Scan for the cell matching the given text and deliver its [X, Y] coordinate at center. 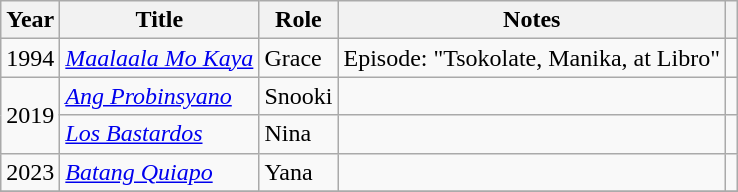
Maalaala Mo Kaya [160, 58]
Batang Quiapo [160, 172]
Yana [298, 172]
Nina [298, 134]
Notes [532, 20]
Role [298, 20]
Grace [298, 58]
2019 [30, 115]
Episode: "Tsokolate, Manika, at Libro" [532, 58]
Title [160, 20]
Los Bastardos [160, 134]
Year [30, 20]
Ang Probinsyano [160, 96]
1994 [30, 58]
Snooki [298, 96]
2023 [30, 172]
